Find where the given text appears and provide that cell's center as [X, Y] coordinate. 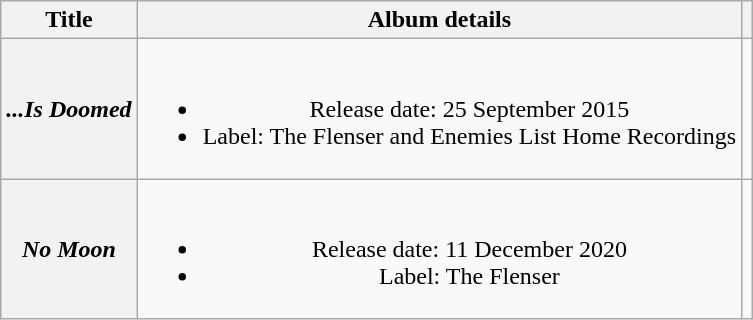
Album details [439, 20]
Release date: 25 September 2015Label: The Flenser and Enemies List Home Recordings [439, 109]
Title [69, 20]
Release date: 11 December 2020Label: The Flenser [439, 249]
...Is Doomed [69, 109]
No Moon [69, 249]
